Search for the cell housing the specified text and yield its (x, y) center coordinate. 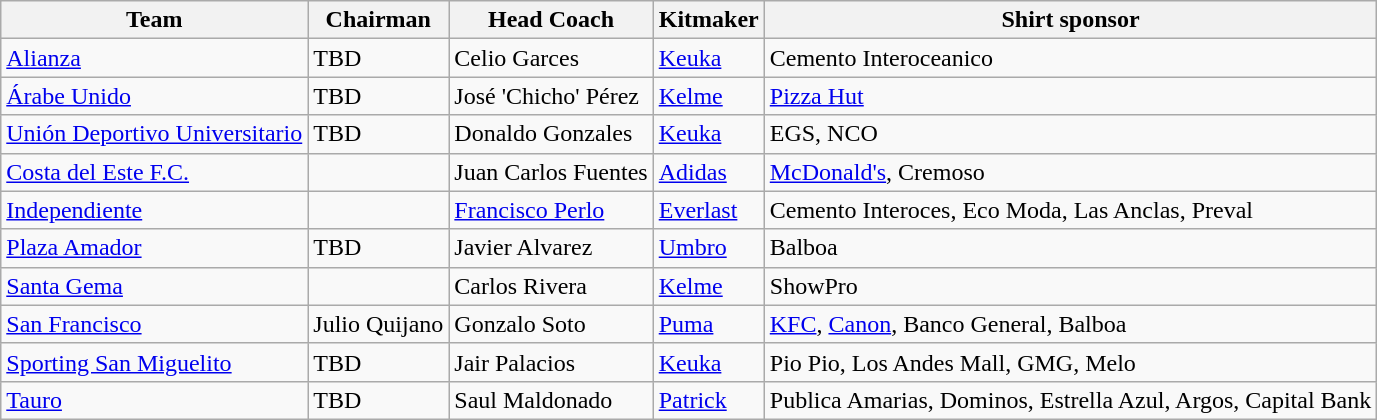
San Francisco (154, 324)
KFC, Canon, Banco General, Balboa (1070, 324)
Everlast (708, 210)
Chairman (378, 20)
Unión Deportivo Universitario (154, 134)
Costa del Este F.C. (154, 172)
Donaldo Gonzales (551, 134)
Francisco Perlo (551, 210)
Cemento Interoces, Eco Moda, Las Anclas, Preval (1070, 210)
Kitmaker (708, 20)
Santa Gema (154, 286)
Celio Garces (551, 58)
McDonald's, Cremoso (1070, 172)
Patrick (708, 400)
Adidas (708, 172)
Head Coach (551, 20)
Juan Carlos Fuentes (551, 172)
Saul Maldonado (551, 400)
Balboa (1070, 248)
Umbro (708, 248)
Árabe Unido (154, 96)
Team (154, 20)
Tauro (154, 400)
Sporting San Miguelito (154, 362)
Gonzalo Soto (551, 324)
Publica Amarias, Dominos, Estrella Azul, Argos, Capital Bank (1070, 400)
Pizza Hut (1070, 96)
Pio Pio, Los Andes Mall, GMG, Melo (1070, 362)
EGS, NCO (1070, 134)
Julio Quijano (378, 324)
Plaza Amador (154, 248)
Carlos Rivera (551, 286)
José 'Chicho' Pérez (551, 96)
Alianza (154, 58)
Puma (708, 324)
Javier Alvarez (551, 248)
Shirt sponsor (1070, 20)
Independiente (154, 210)
Jair Palacios (551, 362)
Cemento Interoceanico (1070, 58)
ShowPro (1070, 286)
